Locate the cell with the specified text and output its (X, Y) center coordinate. 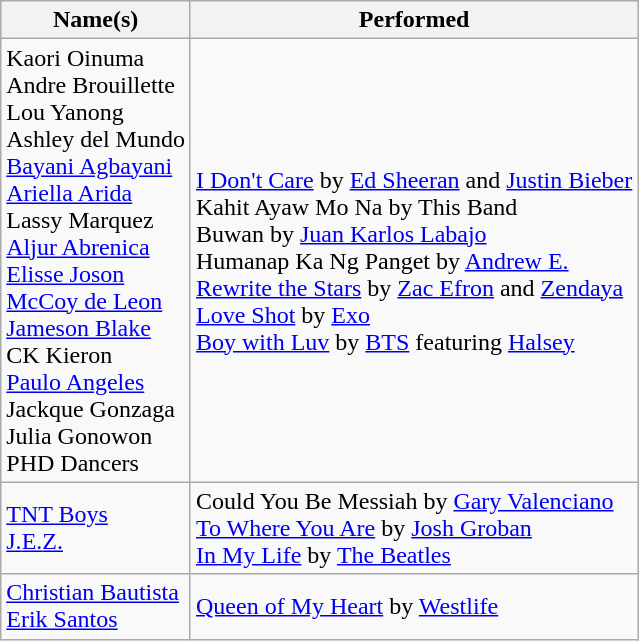
Queen of My Heart by Westlife (414, 606)
Performed (414, 20)
TNT BoysJ.E.Z. (96, 528)
Name(s) (96, 20)
Christian BautistaErik Santos (96, 606)
Could You Be Messiah by Gary ValencianoTo Where You Are by Josh GrobanIn My Life by The Beatles (414, 528)
